Determine the (x, y) coordinate at the center of the cell enclosing the given text.  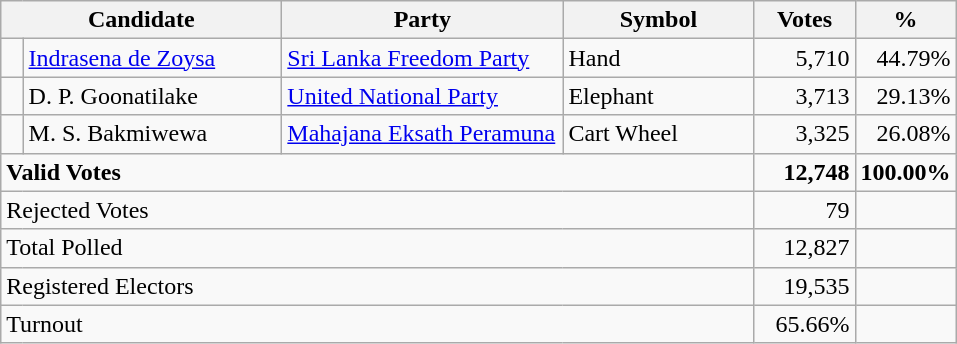
Rejected Votes (378, 210)
12,827 (804, 248)
D. P. Goonatilake (152, 96)
19,535 (804, 286)
% (906, 20)
Party (422, 20)
Symbol (658, 20)
5,710 (804, 58)
Indrasena de Zoysa (152, 58)
3,713 (804, 96)
Votes (804, 20)
M. S. Bakmiwewa (152, 134)
100.00% (906, 172)
United National Party (422, 96)
44.79% (906, 58)
Registered Electors (378, 286)
Mahajana Eksath Peramuna (422, 134)
3,325 (804, 134)
65.66% (804, 324)
26.08% (906, 134)
Hand (658, 58)
Elephant (658, 96)
Cart Wheel (658, 134)
12,748 (804, 172)
Turnout (378, 324)
Total Polled (378, 248)
Candidate (142, 20)
79 (804, 210)
29.13% (906, 96)
Sri Lanka Freedom Party (422, 58)
Valid Votes (378, 172)
